Return (X, Y) of the center of cell containing provided text 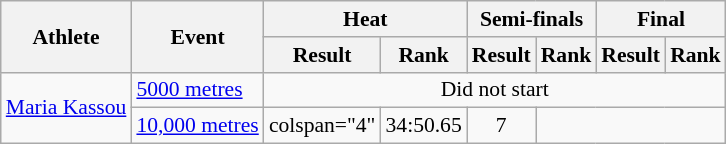
Heat (366, 19)
Maria Kassou (66, 108)
Athlete (66, 36)
Semi-finals (532, 19)
7 (502, 126)
Event (197, 36)
5000 metres (197, 90)
10,000 metres (197, 126)
Did not start (495, 90)
colspan="4" (322, 126)
Final (660, 19)
34:50.65 (423, 126)
